Scan for the cell matching the given text and deliver its [x, y] coordinate at center. 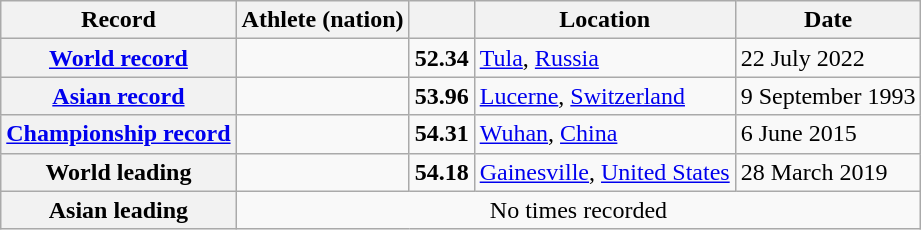
Championship record [118, 134]
28 March 2019 [828, 172]
Date [828, 20]
54.18 [442, 172]
6 June 2015 [828, 134]
Tula, Russia [604, 58]
Record [118, 20]
No times recorded [578, 210]
Athlete (nation) [322, 20]
9 September 1993 [828, 96]
Lucerne, Switzerland [604, 96]
22 July 2022 [828, 58]
Asian leading [118, 210]
54.31 [442, 134]
World leading [118, 172]
World record [118, 58]
Location [604, 20]
52.34 [442, 58]
Gainesville, United States [604, 172]
53.96 [442, 96]
Wuhan, China [604, 134]
Asian record [118, 96]
